For the text-containing cell, return its midpoint in (x, y) coordinate format. 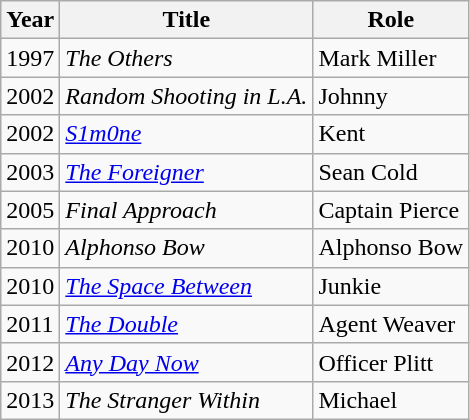
The Foreigner (186, 172)
2005 (30, 210)
Sean Cold (391, 172)
Captain Pierce (391, 210)
2013 (30, 400)
Title (186, 20)
Mark Miller (391, 58)
Junkie (391, 286)
Random Shooting in L.A. (186, 96)
The Double (186, 324)
Role (391, 20)
Final Approach (186, 210)
2011 (30, 324)
Officer Plitt (391, 362)
Year (30, 20)
2012 (30, 362)
1997 (30, 58)
The Stranger Within (186, 400)
Agent Weaver (391, 324)
The Others (186, 58)
Johnny (391, 96)
The Space Between (186, 286)
Any Day Now (186, 362)
S1m0ne (186, 134)
Michael (391, 400)
Kent (391, 134)
2003 (30, 172)
